Capture the cell that displays the provided text and extract its (X, Y) central coordinate. 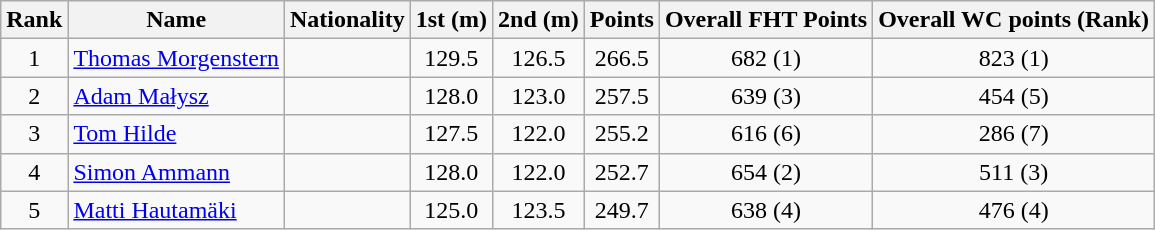
639 (3) (766, 96)
682 (1) (766, 58)
123.0 (539, 96)
511 (3) (1014, 172)
125.0 (451, 210)
2 (34, 96)
126.5 (539, 58)
Nationality (347, 20)
638 (4) (766, 210)
252.7 (622, 172)
123.5 (539, 210)
823 (1) (1014, 58)
616 (6) (766, 134)
257.5 (622, 96)
129.5 (451, 58)
654 (2) (766, 172)
Matti Hautamäki (176, 210)
255.2 (622, 134)
1st (m) (451, 20)
Tom Hilde (176, 134)
5 (34, 210)
3 (34, 134)
4 (34, 172)
476 (4) (1014, 210)
Name (176, 20)
Overall WC points (Rank) (1014, 20)
266.5 (622, 58)
1 (34, 58)
Points (622, 20)
Rank (34, 20)
127.5 (451, 134)
Thomas Morgenstern (176, 58)
Simon Ammann (176, 172)
249.7 (622, 210)
Adam Małysz (176, 96)
2nd (m) (539, 20)
454 (5) (1014, 96)
Overall FHT Points (766, 20)
286 (7) (1014, 134)
